Search for the cell housing the specified text and yield its [X, Y] center coordinate. 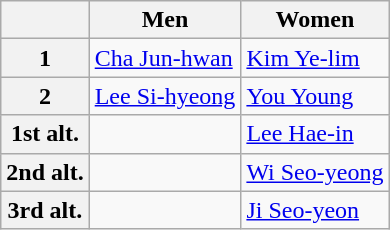
Kim Ye-lim [315, 58]
Wi Seo-yeong [315, 172]
Lee Hae-in [315, 134]
You Young [315, 96]
2 [45, 96]
1st alt. [45, 134]
Lee Si-hyeong [165, 96]
2nd alt. [45, 172]
Ji Seo-yeon [315, 210]
Men [165, 20]
Cha Jun-hwan [165, 58]
1 [45, 58]
3rd alt. [45, 210]
Women [315, 20]
